Locate the cell with the specified text and output its [x, y] center coordinate. 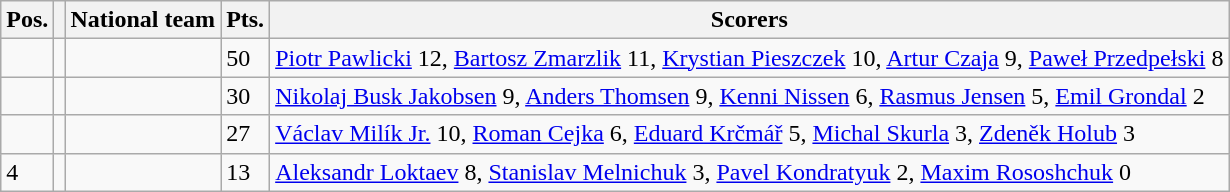
13 [246, 172]
National team [143, 20]
Pts. [246, 20]
27 [246, 134]
Scorers [750, 20]
Václav Milík Jr. 10, Roman Cejka 6, Eduard Krčmář 5, Michal Skurla 3, Zdeněk Holub 3 [750, 134]
Piotr Pawlicki 12, Bartosz Zmarzlik 11, Krystian Pieszczek 10, Artur Czaja 9, Paweł Przedpełski 8 [750, 58]
30 [246, 96]
Nikolaj Busk Jakobsen 9, Anders Thomsen 9, Kenni Nissen 6, Rasmus Jensen 5, Emil Grondal 2 [750, 96]
Pos. [28, 20]
50 [246, 58]
4 [28, 172]
Aleksandr Loktaev 8, Stanislav Melnichuk 3, Pavel Kondratyuk 2, Maxim Rososhchuk 0 [750, 172]
